For the text-containing cell, return its midpoint in [x, y] coordinate format. 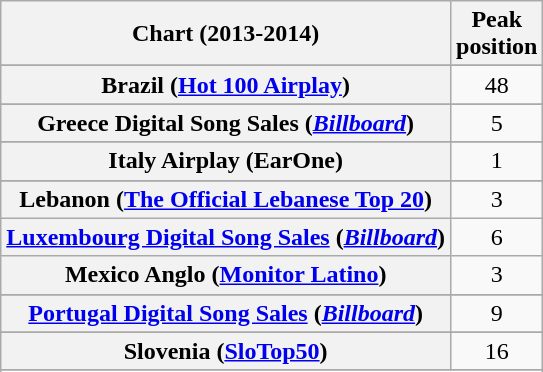
Peakposition [497, 34]
Greece Digital Song Sales (Billboard) [226, 123]
Portugal Digital Song Sales (Billboard) [226, 313]
1 [497, 161]
Brazil (Hot 100 Airplay) [226, 85]
6 [497, 237]
Chart (2013-2014) [226, 34]
Italy Airplay (EarOne) [226, 161]
5 [497, 123]
16 [497, 351]
48 [497, 85]
Slovenia (SloTop50) [226, 351]
Lebanon (The Official Lebanese Top 20) [226, 199]
9 [497, 313]
Luxembourg Digital Song Sales (Billboard) [226, 237]
Mexico Anglo (Monitor Latino) [226, 275]
